Determine the [X, Y] coordinate at the center of the cell enclosing the given text.  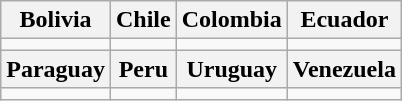
Peru [143, 69]
Ecuador [344, 20]
Bolivia [56, 20]
Uruguay [232, 69]
Paraguay [56, 69]
Chile [143, 20]
Colombia [232, 20]
Venezuela [344, 69]
